Pinpoint the cell where the given text exists, returning its [x, y] midpoint coordinate. 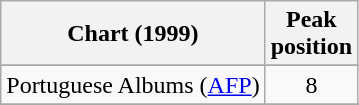
Chart (1999) [133, 34]
8 [311, 85]
Peakposition [311, 34]
Portuguese Albums (AFP) [133, 85]
